Search for the cell housing the specified text and yield its (X, Y) center coordinate. 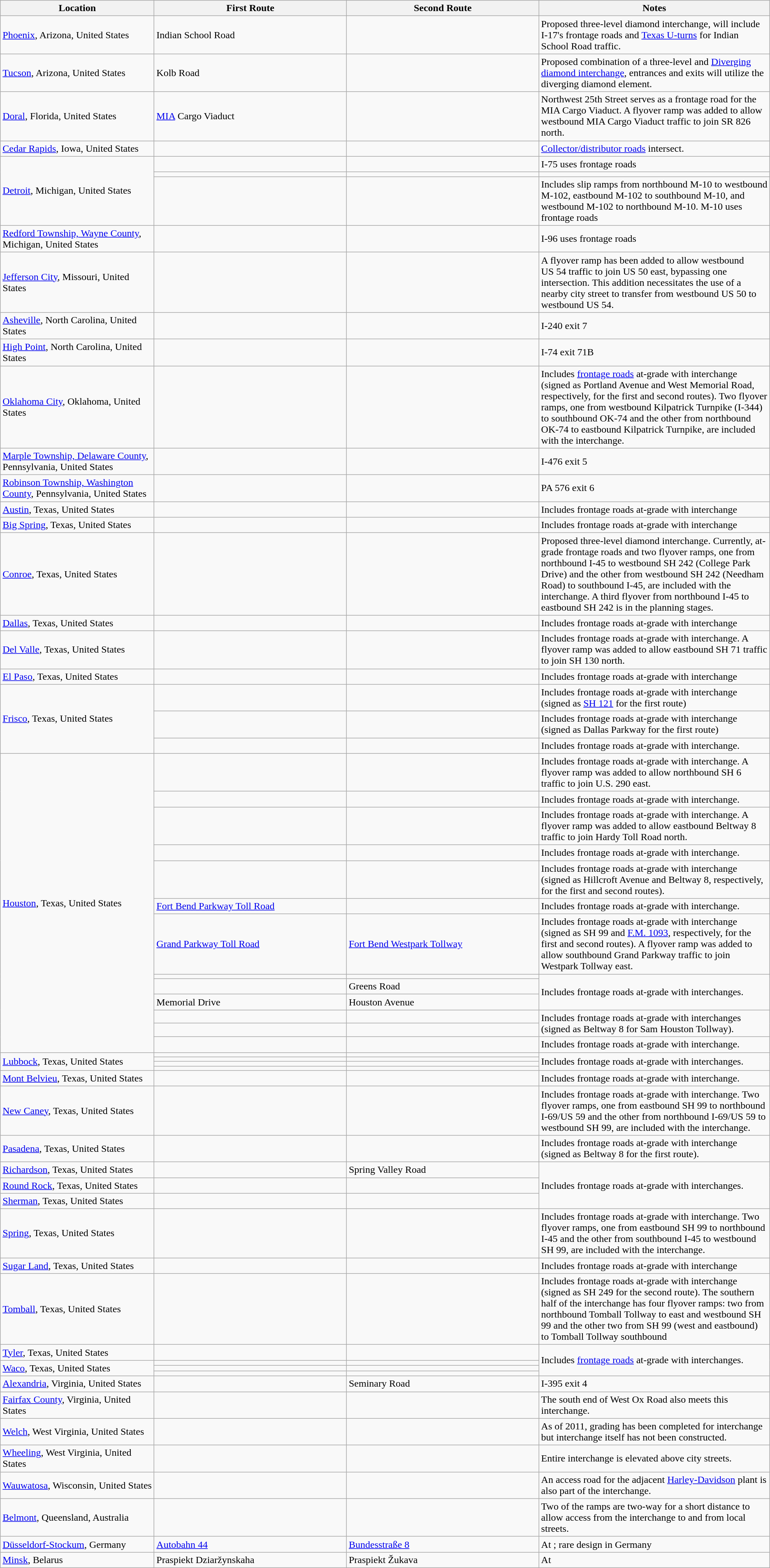
Includes frontage roads at-grade with interchange (signed as Hillcroft Avenue and Beltway 8, respectively, for the first and second routes). (654, 879)
Fairfax County, Virginia, United States (77, 1405)
I-476 exit 5 (654, 461)
New Caney, Texas, United States (77, 1110)
Includes frontage roads at-grade with interchanges (signed as Beltway 8 for Sam Houston Tollway). (654, 1023)
Houston, Texas, United States (77, 903)
MIA Cargo Viaduct (250, 116)
I-75 uses frontage roads (654, 164)
An access road for the adjacent Harley-Davidson plant is also part of the interchange. (654, 1485)
Includes frontage roads at-grade with interchange. A flyover ramp was added to allow eastbound Beltway 8 traffic to join Hardy Toll Road north. (654, 826)
Fort Bend Parkway Toll Road (250, 906)
Conroe, Texas, United States (77, 574)
Tucson, Arizona, United States (77, 73)
Cedar Rapids, Iowa, United States (77, 148)
As of 2011, grading has been completed for interchange but interchange itself has not been constructed. (654, 1432)
PA 576 exit 6 (654, 489)
Richardson, Texas, United States (77, 1170)
Second Route (443, 8)
Minsk, Belarus (77, 1560)
At (654, 1560)
Kolb Road (250, 73)
Sherman, Texas, United States (77, 1201)
Dallas, Texas, United States (77, 623)
Spring Valley Road (443, 1170)
Includes frontage roads at-grade with interchange. A flyover ramp was added to allow eastbound SH 71 traffic to join SH 130 north. (654, 650)
Collector/distributor roads intersect. (654, 148)
Notes (654, 8)
Fort Bend Westpark Tollway (443, 944)
Düsseldorf-Stockum, Germany (77, 1544)
Jefferson City, Missouri, United States (77, 282)
Frisco, Texas, United States (77, 719)
Big Spring, Texas, United States (77, 525)
Alexandria, Virginia, United States (77, 1384)
Includes frontage roads at-grade with interchange. A flyover ramp was added to allow northbound SH 6 traffic to join U.S. 290 east. (654, 772)
Pasadena, Texas, United States (77, 1148)
Seminary Road (443, 1384)
Includes frontage roads at-grade with interchange (signed as SH 121 for the first route) (654, 697)
Grand Parkway Toll Road (250, 944)
I-240 exit 7 (654, 326)
I-395 exit 4 (654, 1384)
Two of the ramps are two-way for a short distance to allow access from the interchange to and from local streets. (654, 1517)
Redford Township, Wayne County, Michigan, United States (77, 239)
I-96 uses frontage roads (654, 239)
Austin, Texas, United States (77, 510)
Del Valle, Texas, United States (77, 650)
Phoenix, Arizona, United States (77, 35)
Entire interchange is elevated above city streets. (654, 1458)
Welch, West Virginia, United States (77, 1432)
Tyler, Texas, United States (77, 1353)
Marple Township, Delaware County, Pennsylvania, United States (77, 461)
Waco, Texas, United States (77, 1368)
Mont Belvieu, Texas, United States (77, 1078)
Proposed combination of a three-level and Diverging diamond interchange, entrances and exits will utilize the diverging diamond element. (654, 73)
Round Rock, Texas, United States (77, 1186)
Spring, Texas, United States (77, 1234)
Wauwatosa, Wisconsin, United States (77, 1485)
First Route (250, 8)
At ; rare design in Germany (654, 1544)
High Point, North Carolina, United States (77, 352)
I-74 exit 71B (654, 352)
Wheeling, West Virginia, United States (77, 1458)
Includes frontage roads at-grade with interchange (signed as Beltway 8 for the first route). (654, 1148)
Lubbock, Texas, United States (77, 1061)
Asheville, North Carolina, United States (77, 326)
Belmont, Queensland, Australia (77, 1517)
Doral, Florida, United States (77, 116)
Oklahoma City, Oklahoma, United States (77, 407)
Praspiekt Žukava (443, 1560)
Praspiekt Dziaržynskaha (250, 1560)
El Paso, Texas, United States (77, 676)
Autobahn 44 (250, 1544)
Tomball, Texas, United States (77, 1309)
Robinson Township, Washington County, Pennsylvania, United States (77, 489)
Greens Road (443, 987)
Detroit, Michigan, United States (77, 191)
The south end of West Ox Road also meets this interchange. (654, 1405)
Sugar Land, Texas, United States (77, 1266)
Memorial Drive (250, 1002)
Indian School Road (250, 35)
Houston Avenue (443, 1002)
Bundesstraße 8 (443, 1544)
Proposed three-level diamond interchange, will include I-17's frontage roads and Texas U-turns for Indian School Road traffic. (654, 35)
Includes frontage roads at-grade with interchange (signed as Dallas Parkway for the first route) (654, 725)
Location (77, 8)
